Detect which cell encompasses the target text, then output its [X, Y] center coordinate. 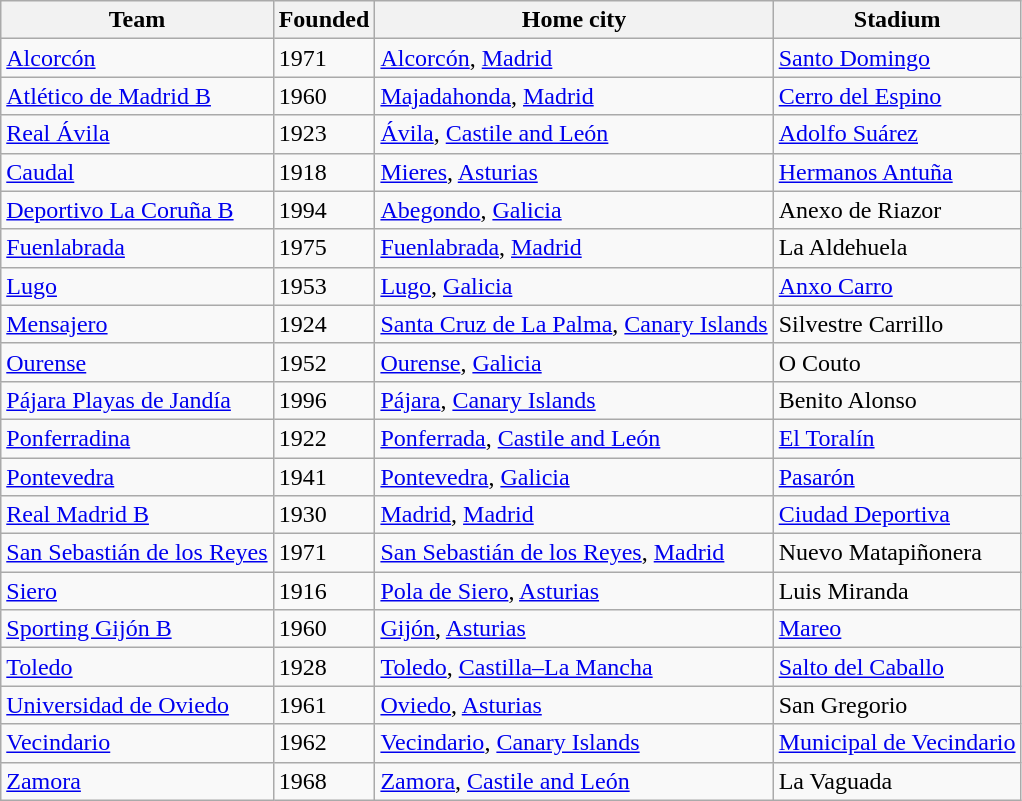
1952 [324, 362]
Cerro del Espino [897, 96]
Lugo [137, 286]
Silvestre Carrillo [897, 324]
Abegondo, Galicia [574, 210]
Oviedo, Asturias [574, 705]
Hermanos Antuña [897, 172]
Lugo, Galicia [574, 286]
Mareo [897, 629]
Zamora, Castile and León [574, 781]
1916 [324, 591]
Majadahonda, Madrid [574, 96]
Fuenlabrada, Madrid [574, 248]
Ponferrada, Castile and León [574, 438]
Toledo, Castilla–La Mancha [574, 667]
1953 [324, 286]
Ourense [137, 362]
1941 [324, 477]
Ciudad Deportiva [897, 515]
Home city [574, 20]
Deportivo La Coruña B [137, 210]
Nuevo Matapiñonera [897, 553]
1968 [324, 781]
San Sebastián de los Reyes [137, 553]
1975 [324, 248]
1923 [324, 134]
Founded [324, 20]
1961 [324, 705]
Santo Domingo [897, 58]
1996 [324, 400]
Siero [137, 591]
Real Madrid B [137, 515]
Alcorcón [137, 58]
1922 [324, 438]
Ávila, Castile and León [574, 134]
Alcorcón, Madrid [574, 58]
San Gregorio [897, 705]
1924 [324, 324]
Real Ávila [137, 134]
Luis Miranda [897, 591]
San Sebastián de los Reyes, Madrid [574, 553]
Vecindario, Canary Islands [574, 743]
Pasarón [897, 477]
1930 [324, 515]
Universidad de Oviedo [137, 705]
Mieres, Asturias [574, 172]
Mensajero [137, 324]
Sporting Gijón B [137, 629]
O Couto [897, 362]
Anexo de Riazor [897, 210]
Ponferradina [137, 438]
Benito Alonso [897, 400]
1962 [324, 743]
Team [137, 20]
Pájara, Canary Islands [574, 400]
Pontevedra [137, 477]
Pola de Siero, Asturias [574, 591]
Santa Cruz de La Palma, Canary Islands [574, 324]
1994 [324, 210]
La Aldehuela [897, 248]
Municipal de Vecindario [897, 743]
Pájara Playas de Jandía [137, 400]
1928 [324, 667]
Gijón, Asturias [574, 629]
Ourense, Galicia [574, 362]
Salto del Caballo [897, 667]
Vecindario [137, 743]
Caudal [137, 172]
Stadium [897, 20]
El Toralín [897, 438]
La Vaguada [897, 781]
Toledo [137, 667]
Atlético de Madrid B [137, 96]
Pontevedra, Galicia [574, 477]
Madrid, Madrid [574, 515]
Adolfo Suárez [897, 134]
Zamora [137, 781]
Fuenlabrada [137, 248]
1918 [324, 172]
Anxo Carro [897, 286]
